Find where the given text appears and provide that cell's center as (X, Y) coordinate. 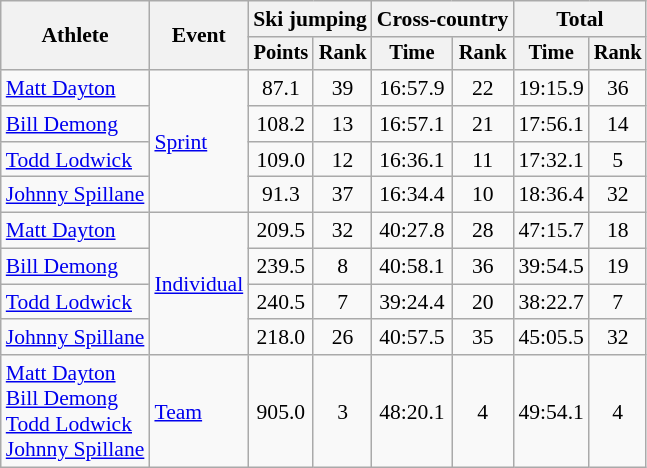
Total (580, 19)
Individual (198, 284)
218.0 (280, 338)
Event (198, 36)
3 (342, 411)
49:54.1 (550, 411)
16:57.1 (412, 124)
239.5 (280, 267)
20 (482, 302)
91.3 (280, 195)
28 (482, 231)
40:57.5 (412, 338)
13 (342, 124)
16:57.9 (412, 88)
905.0 (280, 411)
45:05.5 (550, 338)
39:54.5 (550, 267)
48:20.1 (412, 411)
10 (482, 195)
39 (342, 88)
16:36.1 (412, 160)
19 (618, 267)
16:34.4 (412, 195)
37 (342, 195)
Team (198, 411)
21 (482, 124)
5 (618, 160)
108.2 (280, 124)
47:15.7 (550, 231)
Ski jumping (310, 19)
40:58.1 (412, 267)
109.0 (280, 160)
Points (280, 54)
39:24.4 (412, 302)
209.5 (280, 231)
19:15.9 (550, 88)
87.1 (280, 88)
22 (482, 88)
Cross-country (443, 19)
8 (342, 267)
18:36.4 (550, 195)
11 (482, 160)
35 (482, 338)
Athlete (76, 36)
Sprint (198, 141)
38:22.7 (550, 302)
26 (342, 338)
Matt DaytonBill DemongTodd LodwickJohnny Spillane (76, 411)
14 (618, 124)
17:56.1 (550, 124)
18 (618, 231)
17:32.1 (550, 160)
40:27.8 (412, 231)
240.5 (280, 302)
12 (342, 160)
